Return [X, Y] of the center of cell containing provided text 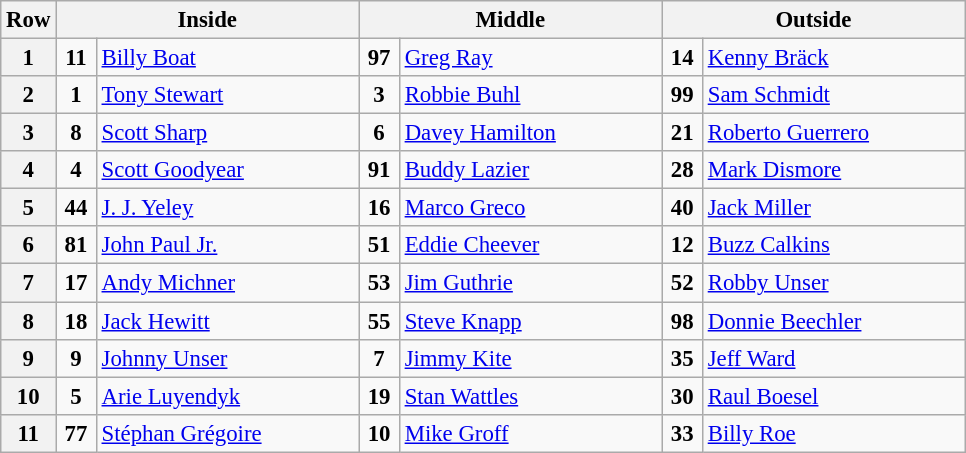
Kenny Bräck [833, 58]
51 [380, 245]
Marco Greco [530, 208]
J. J. Yeley [227, 208]
Jim Guthrie [530, 283]
Outside [814, 20]
Andy Michner [227, 283]
81 [76, 245]
30 [682, 396]
91 [380, 170]
Buddy Lazier [530, 170]
Tony Stewart [227, 95]
2 [28, 95]
33 [682, 433]
16 [380, 208]
Mike Groff [530, 433]
Robbie Buhl [530, 95]
Davey Hamilton [530, 133]
Johnny Unser [227, 358]
14 [682, 58]
Sam Schmidt [833, 95]
Billy Roe [833, 433]
77 [76, 433]
Stéphan Grégoire [227, 433]
40 [682, 208]
52 [682, 283]
Donnie Beechler [833, 321]
21 [682, 133]
Steve Knapp [530, 321]
Billy Boat [227, 58]
Arie Luyendyk [227, 396]
28 [682, 170]
Scott Goodyear [227, 170]
18 [76, 321]
53 [380, 283]
35 [682, 358]
98 [682, 321]
Row [28, 20]
19 [380, 396]
97 [380, 58]
Greg Ray [530, 58]
John Paul Jr. [227, 245]
12 [682, 245]
Jeff Ward [833, 358]
Mark Dismore [833, 170]
17 [76, 283]
Stan Wattles [530, 396]
Middle [510, 20]
Robby Unser [833, 283]
Roberto Guerrero [833, 133]
Jack Miller [833, 208]
Inside [208, 20]
99 [682, 95]
Jimmy Kite [530, 358]
Buzz Calkins [833, 245]
Scott Sharp [227, 133]
Jack Hewitt [227, 321]
Raul Boesel [833, 396]
Eddie Cheever [530, 245]
44 [76, 208]
55 [380, 321]
